Find where the given text appears and provide that cell's center as [X, Y] coordinate. 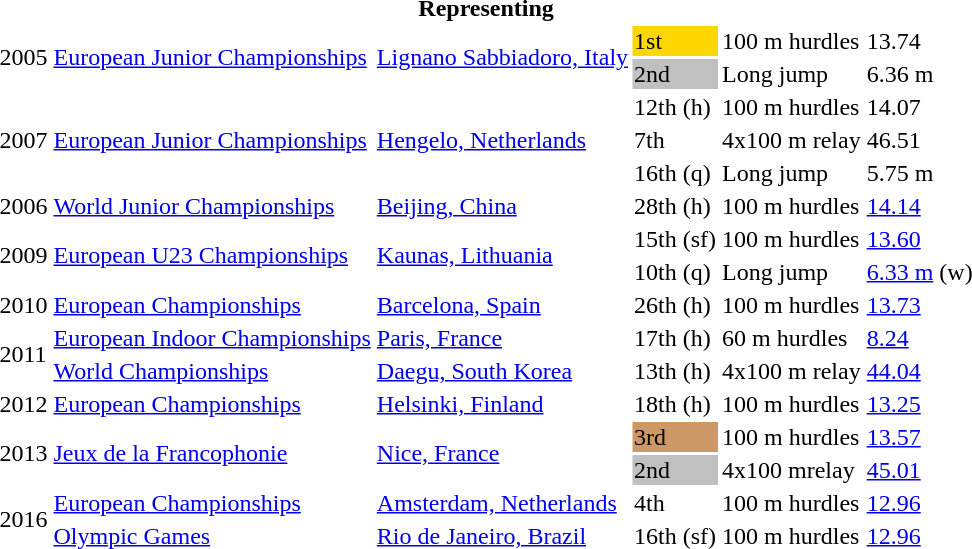
Barcelona, Spain [502, 305]
18th (h) [676, 404]
1st [676, 41]
Beijing, China [502, 206]
17th (h) [676, 338]
4th [676, 503]
15th (sf) [676, 239]
Daegu, South Korea [502, 371]
3rd [676, 437]
Kaunas, Lithuania [502, 256]
Amsterdam, Netherlands [502, 503]
Helsinki, Finland [502, 404]
World Championships [212, 371]
Jeux de la Francophonie [212, 454]
26th (h) [676, 305]
World Junior Championships [212, 206]
13th (h) [676, 371]
4x100 mrelay [792, 470]
Hengelo, Netherlands [502, 140]
28th (h) [676, 206]
Nice, France [502, 454]
European Indoor Championships [212, 338]
7th [676, 140]
12th (h) [676, 107]
16th (q) [676, 173]
Lignano Sabbiadoro, Italy [502, 58]
European U23 Championships [212, 256]
10th (q) [676, 272]
60 m hurdles [792, 338]
Paris, France [502, 338]
